Determine the [X, Y] coordinate at the center of the cell enclosing the given text.  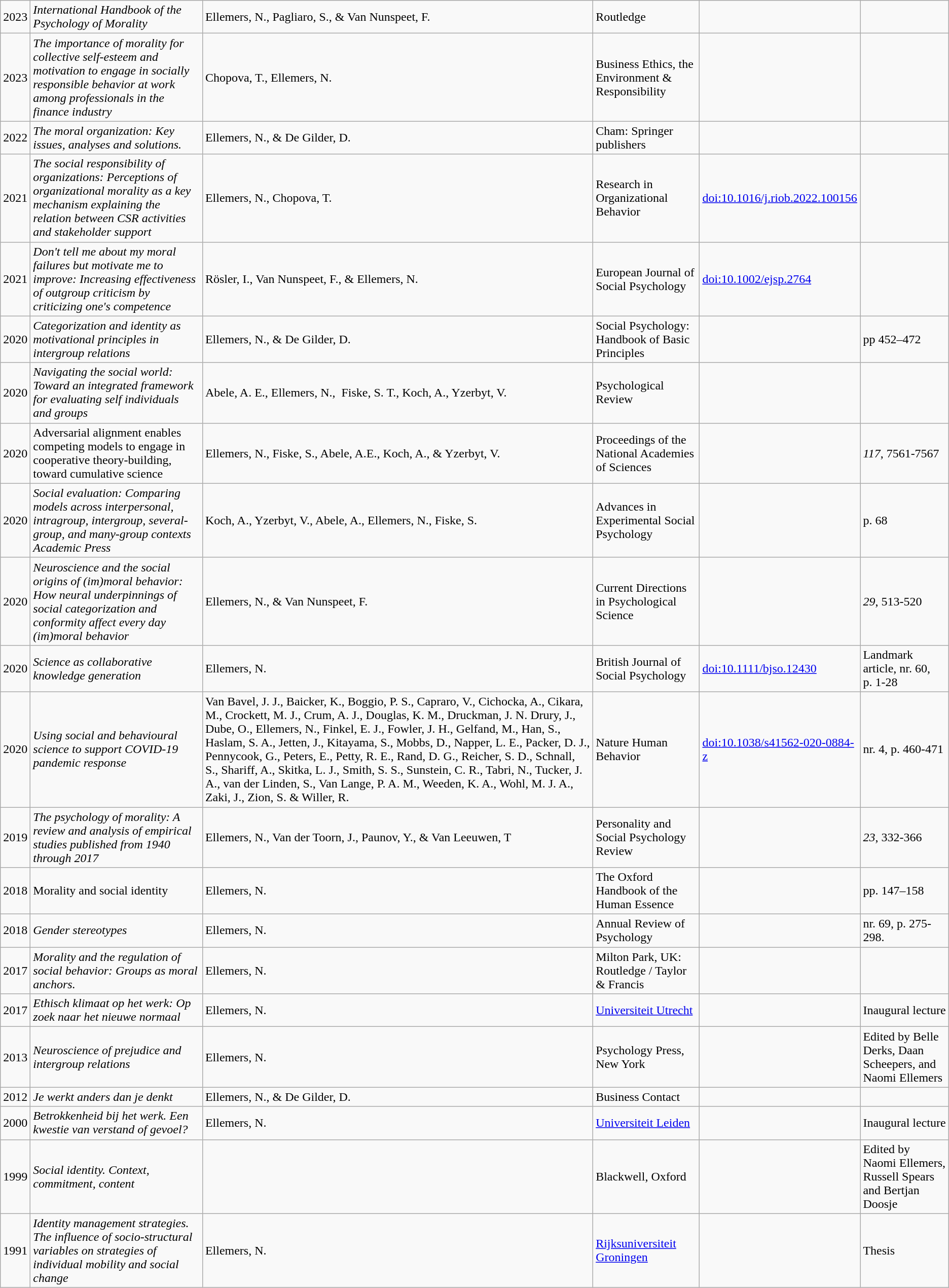
Psychological Review [646, 392]
doi:10.1038/s41562-020-0884-z [780, 749]
Ellemers, N., Fiske, S., Abele, A.E., Koch, A., & Yzerbyt, V. [397, 453]
Research in Organizational Behavior [646, 198]
Universiteit Leiden [646, 1123]
Social identity. Context, commitment, content [117, 1176]
Rösler, I., Van Nunspeet, F., & Ellemers, N. [397, 279]
29, 513-520 [904, 601]
pp 452–472 [904, 339]
nr. 69, p. 275-298. [904, 931]
nr. 4, p. 460-471 [904, 749]
Blackwell, Oxford [646, 1176]
Business Ethics, the Environment & Responsibility [646, 77]
23, 332-366 [904, 838]
Universiteit Utrecht [646, 1010]
Edited by Naomi Ellemers, Russell Spears and Bertjan Doosje [904, 1176]
Gender stereotypes [117, 931]
Categorization and identity as motivational principles in intergroup relations [117, 339]
Ellemers, N., Chopova, T. [397, 198]
The Oxford Handbook of the Human Essence [646, 891]
Ellemers, N., Van der Toorn, J., Paunov, Y., & Van Leeuwen, T [397, 838]
Using social and behavioural science to support COVID-19 pandemic response [117, 749]
Ethisch klimaat op het werk: Op zoek naar het nieuwe normaal [117, 1010]
Business Contact [646, 1097]
Advances in Experimental Social Psychology [646, 520]
Proceedings of the National Academies of Sciences [646, 453]
The moral organization: Key issues, analyses and solutions. [117, 138]
2019 [15, 838]
pp. 147–158 [904, 891]
Je werkt anders dan je denkt [117, 1097]
Edited by Belle Derks, Daan Scheepers, and Naomi Ellemers [904, 1057]
Science as collaborative knowledge generation [117, 668]
Routledge [646, 17]
Social evaluation: Comparing models across interpersonal, intragroup, intergroup, several-group, and many-group contexts Academic Press [117, 520]
Thesis [904, 1250]
The psychology of morality: A review and analysis of empirical studies published from 1940 through 2017 [117, 838]
2000 [15, 1123]
Morality and social identity [117, 891]
British Journal of Social Psychology [646, 668]
Koch, A., Yzerbyt, V., Abele, A., Ellemers, N., Fiske, S. [397, 520]
Morality and the regulation of social behavior: Groups as moral anchors. [117, 971]
Don't tell me about my moral failures but motivate me to improve: Increasing effectiveness of outgroup criticism by criticizing one's competence [117, 279]
1999 [15, 1176]
Chopova, T., Ellemers, N. [397, 77]
Milton Park, UK: Routledge / Taylor & Francis [646, 971]
International Handbook of the Psychology of Morality [117, 17]
doi:10.1002/ejsp.2764 [780, 279]
Current Directions in Psychological Science [646, 601]
Cham: Springer publishers [646, 138]
2012 [15, 1097]
1991 [15, 1250]
Abele, A. E., Ellemers, N., Fiske, S. T., Koch, A., Yzerbyt, V. [397, 392]
Betrokkenheid bij het werk. Een kwestie van verstand of gevoel? [117, 1123]
Personality and Social Psychology Review [646, 838]
Rijksuniversiteit Groningen [646, 1250]
Adversarial alignment enables competing models to engage in cooperative theory-building, toward cumulative science [117, 453]
Annual Review of Psychology [646, 931]
Ellemers, N., & Van Nunspeet, F. [397, 601]
p. 68 [904, 520]
Landmark article, nr. 60, p. 1-28 [904, 668]
Social Psychology: Handbook of Basic Principles [646, 339]
Psychology Press, New York [646, 1057]
117, 7561-7567 [904, 453]
Nature Human Behavior [646, 749]
Identity management strategies. The influence of socio-structural variables on strategies of individual mobility and social change [117, 1250]
Neuroscience of prejudice and intergroup relations [117, 1057]
doi:10.1111/bjso.12430 [780, 668]
Ellemers, N., Pagliaro, S., & Van Nunspeet, F. [397, 17]
European Journal of Social Psychology [646, 279]
2013 [15, 1057]
2022 [15, 138]
doi:10.1016/j.riob.2022.100156 [780, 198]
Navigating the social world: Toward an integrated framework for evaluating self individuals and groups [117, 392]
